Identify which cell holds the provided text, then report its (X, Y) central coordinate. 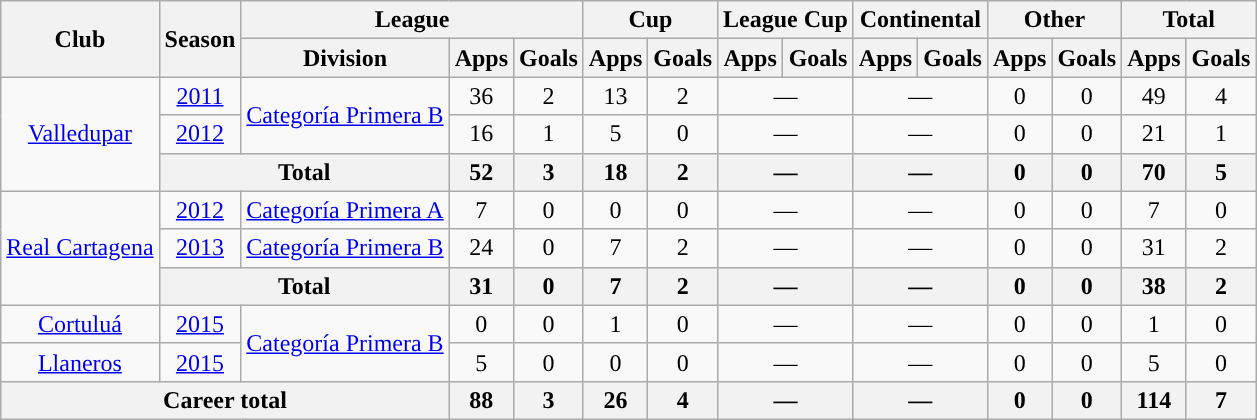
52 (481, 172)
Club (80, 39)
Real Cartagena (80, 248)
13 (615, 96)
League (412, 20)
70 (1154, 172)
Categoría Primera A (345, 210)
18 (615, 172)
Division (345, 58)
Season (200, 39)
2011 (200, 96)
88 (481, 400)
Valledupar (80, 134)
Cup (650, 20)
Llaneros (80, 362)
Cortuluá (80, 324)
2013 (200, 248)
21 (1154, 134)
League Cup (786, 20)
38 (1154, 286)
49 (1154, 96)
16 (481, 134)
26 (615, 400)
Other (1054, 20)
24 (481, 248)
Continental (920, 20)
114 (1154, 400)
36 (481, 96)
Career total (225, 400)
